From the cell containing the given text, extract its center point as (X, Y) coordinate. 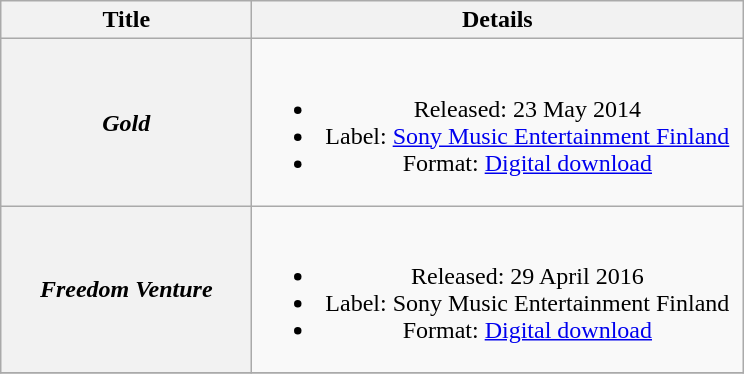
Gold (126, 122)
Title (126, 20)
Released: 29 April 2016Label: Sony Music Entertainment FinlandFormat: Digital download (498, 290)
Freedom Venture (126, 290)
Details (498, 20)
Released: 23 May 2014Label: Sony Music Entertainment FinlandFormat: Digital download (498, 122)
